From the cell containing the given text, extract its center point as [x, y] coordinate. 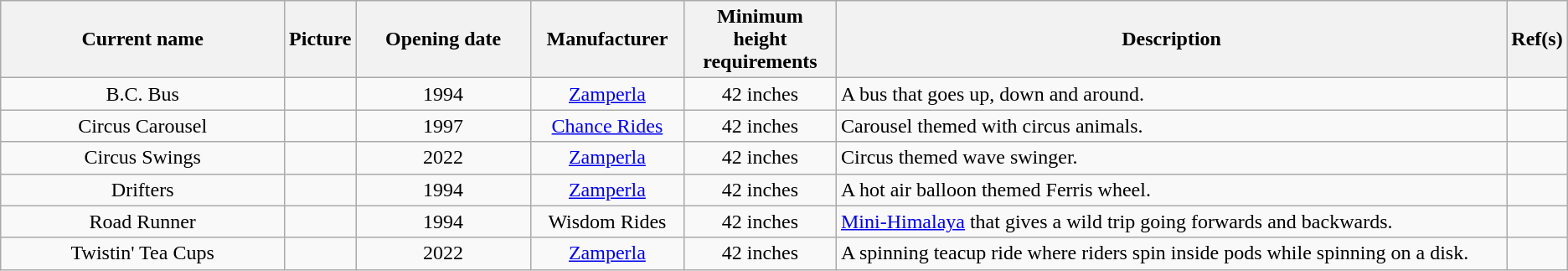
Ref(s) [1537, 39]
Description [1171, 39]
Carousel themed with circus animals. [1171, 126]
Road Runner [142, 221]
A hot air balloon themed Ferris wheel. [1171, 190]
Circus themed wave swinger. [1171, 158]
Current name [142, 39]
Circus Carousel [142, 126]
Drifters [142, 190]
Manufacturer [606, 39]
Minimum height requirements [760, 39]
Twistin' Tea Cups [142, 253]
1997 [444, 126]
A bus that goes up, down and around. [1171, 94]
B.C. Bus [142, 94]
Mini-Himalaya that gives a wild trip going forwards and backwards. [1171, 221]
Circus Swings [142, 158]
Chance Rides [606, 126]
Picture [320, 39]
Wisdom Rides [606, 221]
A spinning teacup ride where riders spin inside pods while spinning on a disk. [1171, 253]
Opening date [444, 39]
